Scan for the cell matching the given text and deliver its [X, Y] coordinate at center. 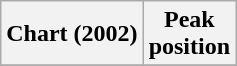
Chart (2002) [72, 34]
Peakposition [189, 34]
